Output the (x, y) coordinate of the center of the cell containing the given text.  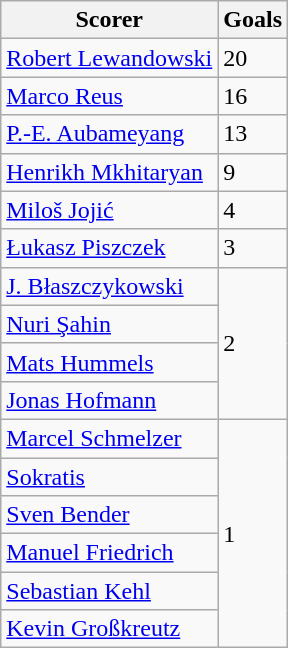
2 (253, 343)
4 (253, 210)
1 (253, 533)
13 (253, 134)
Sven Bender (110, 515)
Łukasz Piszczek (110, 248)
3 (253, 248)
Henrikh Mkhitaryan (110, 172)
Jonas Hofmann (110, 400)
Goals (253, 20)
Nuri Şahin (110, 324)
Marcel Schmelzer (110, 438)
Miloš Jojić (110, 210)
Kevin Großkreutz (110, 629)
Scorer (110, 20)
Marco Reus (110, 96)
Mats Hummels (110, 362)
Manuel Friedrich (110, 553)
P.-E. Aubameyang (110, 134)
20 (253, 58)
16 (253, 96)
Sokratis (110, 477)
Robert Lewandowski (110, 58)
J. Błaszczykowski (110, 286)
9 (253, 172)
Sebastian Kehl (110, 591)
